Provide the (X, Y) coordinate of the cell's center where the given text is located.  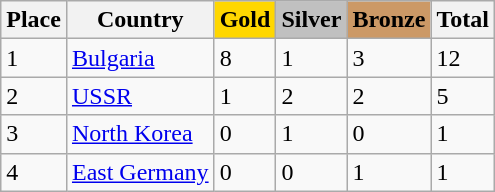
8 (245, 58)
Place (34, 20)
Silver (312, 20)
Country (140, 20)
12 (463, 58)
East Germany (140, 172)
Bronze (389, 20)
Gold (245, 20)
5 (463, 96)
4 (34, 172)
North Korea (140, 134)
Bulgaria (140, 58)
Total (463, 20)
USSR (140, 96)
